Determine the [x, y] coordinate at the center of the cell enclosing the given text.  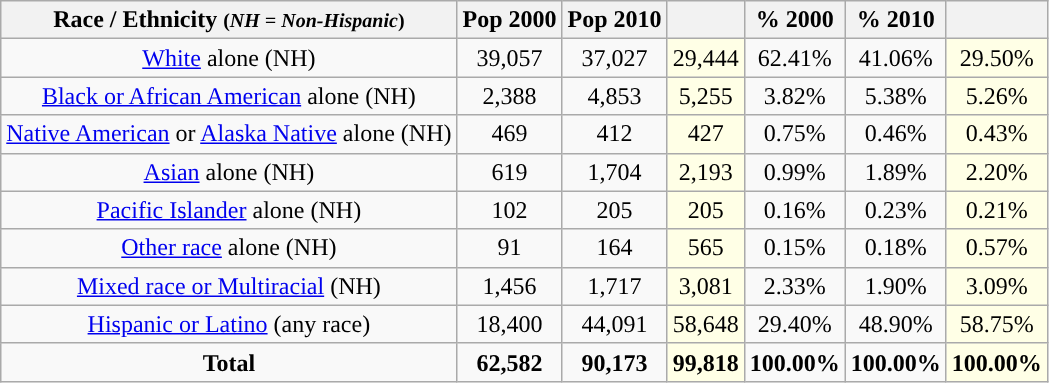
29,444 [706, 58]
0.46% [896, 134]
1,456 [510, 286]
2,388 [510, 96]
4,853 [614, 96]
164 [614, 248]
3.82% [794, 96]
44,091 [614, 324]
White alone (NH) [229, 58]
1.90% [896, 286]
1.89% [896, 172]
2.33% [794, 286]
5,255 [706, 96]
0.21% [996, 210]
619 [510, 172]
0.16% [794, 210]
37,027 [614, 58]
18,400 [510, 324]
58.75% [996, 324]
Pop 2010 [614, 20]
% 2000 [794, 20]
Black or African American alone (NH) [229, 96]
62,582 [510, 362]
Hispanic or Latino (any race) [229, 324]
29.50% [996, 58]
58,648 [706, 324]
469 [510, 134]
5.26% [996, 96]
0.75% [794, 134]
39,057 [510, 58]
41.06% [896, 58]
0.23% [896, 210]
48.90% [896, 324]
Asian alone (NH) [229, 172]
0.15% [794, 248]
412 [614, 134]
3,081 [706, 286]
3.09% [996, 286]
Pacific Islander alone (NH) [229, 210]
5.38% [896, 96]
102 [510, 210]
0.57% [996, 248]
2.20% [996, 172]
91 [510, 248]
90,173 [614, 362]
Total [229, 362]
1,704 [614, 172]
Other race alone (NH) [229, 248]
2,193 [706, 172]
29.40% [794, 324]
99,818 [706, 362]
Race / Ethnicity (NH = Non-Hispanic) [229, 20]
427 [706, 134]
% 2010 [896, 20]
Mixed race or Multiracial (NH) [229, 286]
0.43% [996, 134]
Pop 2000 [510, 20]
0.99% [794, 172]
565 [706, 248]
62.41% [794, 58]
Native American or Alaska Native alone (NH) [229, 134]
0.18% [896, 248]
1,717 [614, 286]
